Scan for the cell matching the given text and deliver its (x, y) coordinate at center. 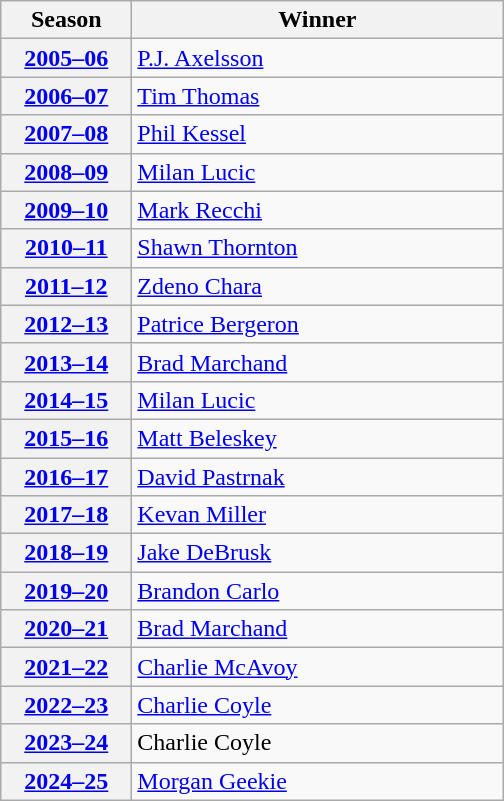
Patrice Bergeron (318, 324)
2024–25 (66, 781)
2008–09 (66, 172)
Matt Beleskey (318, 438)
Mark Recchi (318, 210)
David Pastrnak (318, 477)
2013–14 (66, 362)
2011–12 (66, 286)
2014–15 (66, 400)
P.J. Axelsson (318, 58)
Jake DeBrusk (318, 553)
2021–22 (66, 667)
2023–24 (66, 743)
Shawn Thornton (318, 248)
2010–11 (66, 248)
Phil Kessel (318, 134)
2017–18 (66, 515)
2020–21 (66, 629)
2022–23 (66, 705)
Morgan Geekie (318, 781)
2006–07 (66, 96)
Kevan Miller (318, 515)
Season (66, 20)
2009–10 (66, 210)
Winner (318, 20)
2012–13 (66, 324)
2015–16 (66, 438)
2007–08 (66, 134)
2016–17 (66, 477)
2019–20 (66, 591)
2018–19 (66, 553)
Tim Thomas (318, 96)
Charlie McAvoy (318, 667)
Brandon Carlo (318, 591)
2005–06 (66, 58)
Zdeno Chara (318, 286)
